Return [x, y] of the center of cell containing provided text 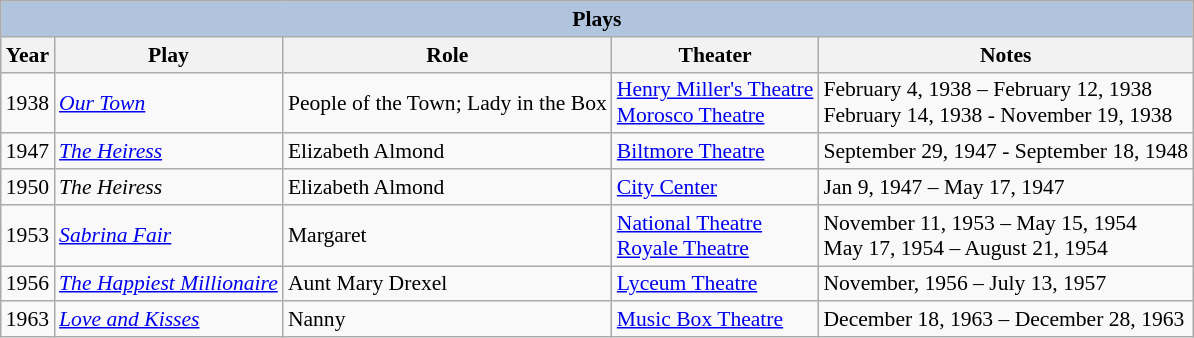
Margaret [448, 236]
Theater [716, 55]
Plays [597, 19]
City Center [716, 187]
Sabrina Fair [168, 236]
1953 [28, 236]
Play [168, 55]
Aunt Mary Drexel [448, 284]
People of the Town; Lady in the Box [448, 102]
September 29, 1947 - September 18, 1948 [1006, 152]
The Happiest Millionaire [168, 284]
Music Box Theatre [716, 320]
Lyceum Theatre [716, 284]
November, 1956 – July 13, 1957 [1006, 284]
Year [28, 55]
1947 [28, 152]
Our Town [168, 102]
February 4, 1938 – February 12, 1938February 14, 1938 - November 19, 1938 [1006, 102]
1950 [28, 187]
Henry Miller's TheatreMorosco Theatre [716, 102]
1938 [28, 102]
Nanny [448, 320]
December 18, 1963 – December 28, 1963 [1006, 320]
1963 [28, 320]
Notes [1006, 55]
National TheatreRoyale Theatre [716, 236]
Biltmore Theatre [716, 152]
Love and Kisses [168, 320]
November 11, 1953 – May 15, 1954May 17, 1954 – August 21, 1954 [1006, 236]
Jan 9, 1947 – May 17, 1947 [1006, 187]
Role [448, 55]
1956 [28, 284]
